For the text-containing cell, return its midpoint in (x, y) coordinate format. 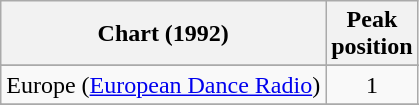
Peakposition (372, 34)
1 (372, 85)
Europe (European Dance Radio) (164, 85)
Chart (1992) (164, 34)
